Detect which cell encompasses the target text, then output its (X, Y) center coordinate. 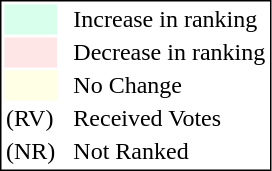
Received Votes (170, 119)
Increase in ranking (170, 19)
Decrease in ranking (170, 53)
No Change (170, 85)
Not Ranked (170, 151)
(NR) (30, 151)
(RV) (30, 119)
